Extract the (x, y) coordinate from the center of the cell holding the provided text.  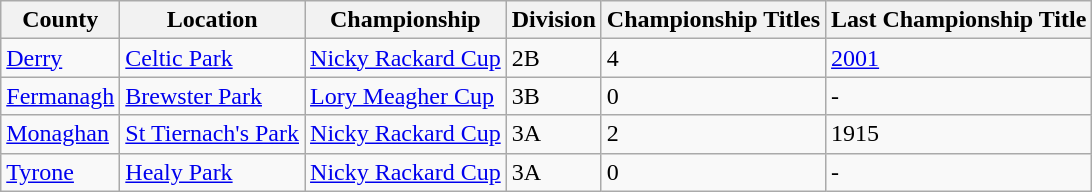
2B (554, 58)
1915 (959, 134)
Tyrone (60, 172)
Championship (406, 20)
4 (713, 58)
Fermanagh (60, 96)
2 (713, 134)
Healy Park (212, 172)
Derry (60, 58)
Championship Titles (713, 20)
Monaghan (60, 134)
Celtic Park (212, 58)
St Tiernach's Park (212, 134)
Brewster Park (212, 96)
Division (554, 20)
Last Championship Title (959, 20)
County (60, 20)
2001 (959, 58)
Lory Meagher Cup (406, 96)
3B (554, 96)
Location (212, 20)
